Determine the [X, Y] coordinate at the center of the cell enclosing the given text.  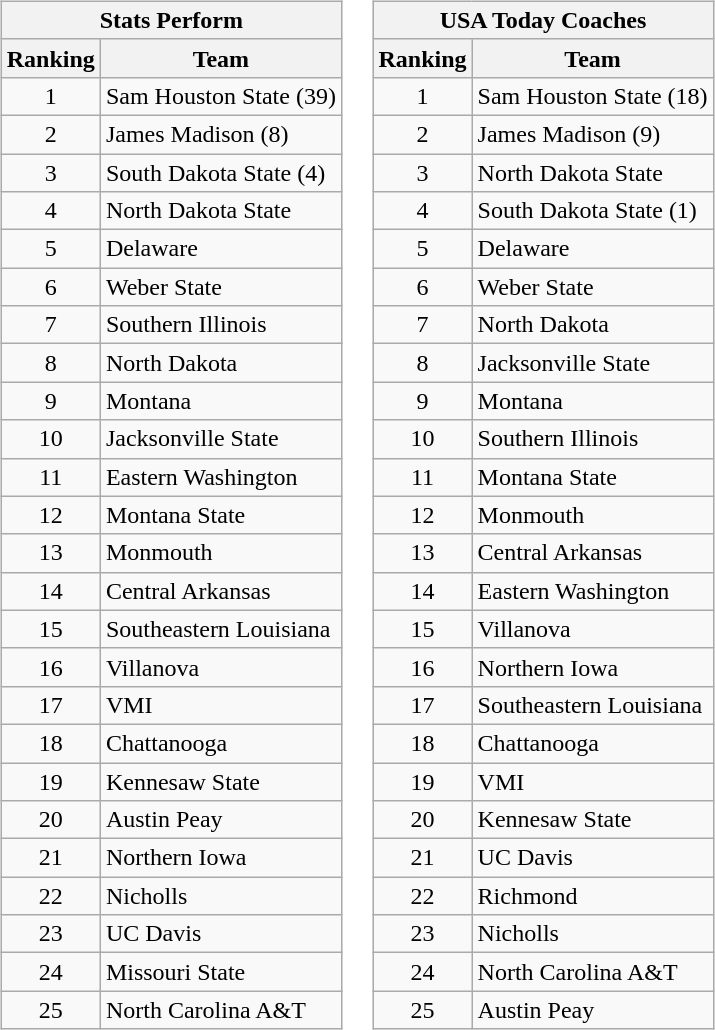
Sam Houston State (39) [220, 96]
Missouri State [220, 972]
South Dakota State (4) [220, 173]
Stats Perform [171, 20]
Richmond [592, 896]
James Madison (9) [592, 134]
Sam Houston State (18) [592, 96]
James Madison (8) [220, 134]
South Dakota State (1) [592, 211]
USA Today Coaches [543, 20]
